Locate the cell with the specified text and output its [X, Y] center coordinate. 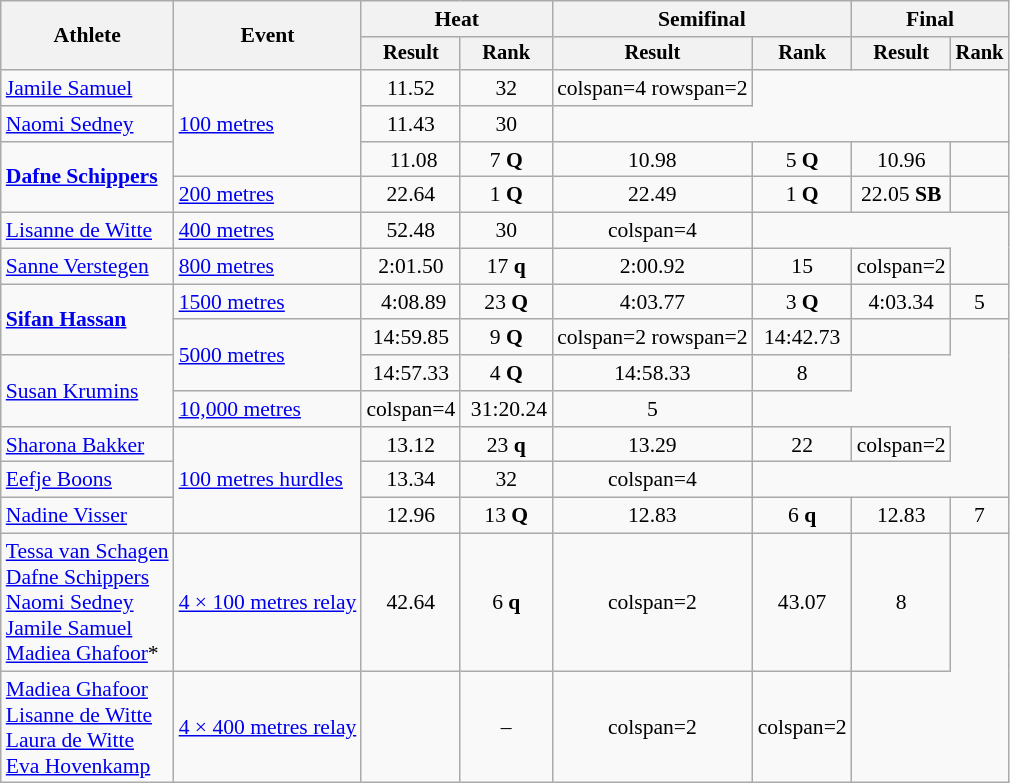
9 Q [506, 338]
13.34 [410, 480]
2:00.92 [652, 267]
100 metres [268, 124]
4:03.77 [652, 302]
Naomi Sedney [88, 124]
400 metres [268, 231]
11.43 [410, 124]
43.07 [802, 603]
15 [802, 267]
Jamile Samuel [88, 88]
colspan=2 rowspan=2 [652, 338]
100 metres hurdles [268, 480]
14:59.85 [410, 338]
Heat [456, 19]
4 × 400 metres relay [268, 727]
5 Q [802, 160]
Eefje Boons [88, 480]
Sifan Hassan [88, 320]
7 [980, 516]
4 Q [506, 373]
Sharona Bakker [88, 445]
Semifinal [702, 19]
200 metres [268, 195]
1500 metres [268, 302]
Susan Krumins [88, 390]
13.12 [410, 445]
4 × 100 metres relay [268, 603]
Dafne Schippers [88, 178]
Nadine Visser [88, 516]
4:08.89 [410, 302]
13 Q [506, 516]
7 Q [506, 160]
42.64 [410, 603]
Sanne Verstegen [88, 267]
52.48 [410, 231]
3 Q [802, 302]
22.05 SB [902, 195]
4:03.34 [902, 302]
Tessa van SchagenDafne SchippersNaomi SedneyJamile SamuelMadiea Ghafoor* [88, 603]
10.98 [652, 160]
10,000 metres [268, 409]
23 Q [506, 302]
Event [268, 36]
2:01.50 [410, 267]
17 q [506, 267]
– [506, 727]
13.29 [652, 445]
11.08 [410, 160]
Madiea GhafoorLisanne de WitteLaura de WitteEva Hovenkamp [88, 727]
800 metres [268, 267]
22.64 [410, 195]
5000 metres [268, 356]
11.52 [410, 88]
colspan=4 rowspan=2 [652, 88]
Lisanne de Witte [88, 231]
10.96 [902, 160]
14:42.73 [802, 338]
12.96 [410, 516]
23 q [506, 445]
Final [930, 19]
14:57.33 [410, 373]
22 [802, 445]
14:58.33 [652, 373]
Athlete [88, 36]
31:20.24 [506, 409]
22.49 [652, 195]
